Output the (x, y) coordinate of the center of the cell containing the given text.  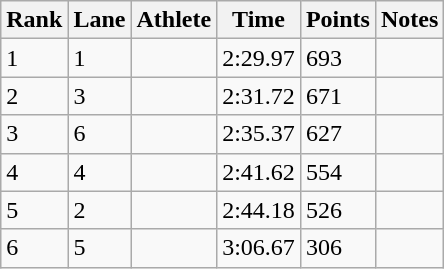
2:29.97 (259, 58)
Rank (34, 20)
Points (338, 20)
2:31.72 (259, 96)
Lane (100, 20)
306 (338, 248)
3:06.67 (259, 248)
Notes (409, 20)
671 (338, 96)
693 (338, 58)
2:44.18 (259, 210)
Athlete (174, 20)
526 (338, 210)
Time (259, 20)
554 (338, 172)
2:41.62 (259, 172)
2:35.37 (259, 134)
627 (338, 134)
